Output the (x, y) coordinate of the center of the cell containing the given text.  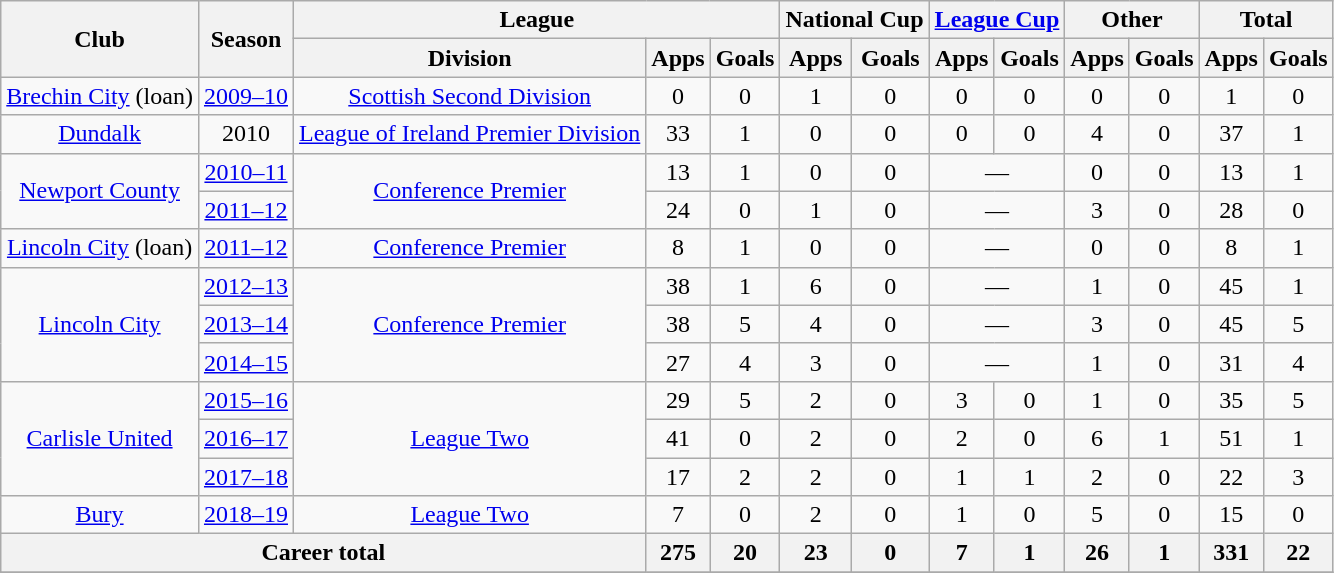
27 (678, 362)
20 (745, 553)
Newport County (100, 191)
37 (1231, 134)
29 (678, 400)
Bury (100, 515)
2013–14 (246, 324)
Brechin City (loan) (100, 96)
2016–17 (246, 438)
2017–18 (246, 477)
Carlisle United (100, 438)
17 (678, 477)
331 (1231, 553)
Season (246, 39)
51 (1231, 438)
2010–11 (246, 172)
League (537, 20)
24 (678, 210)
Other (1132, 20)
28 (1231, 210)
Lincoln City (loan) (100, 248)
15 (1231, 515)
Dundalk (100, 134)
National Cup (854, 20)
2009–10 (246, 96)
Division (470, 58)
2014–15 (246, 362)
41 (678, 438)
League of Ireland Premier Division (470, 134)
26 (1097, 553)
2012–13 (246, 286)
2010 (246, 134)
Lincoln City (100, 324)
35 (1231, 400)
League Cup (997, 20)
Scottish Second Division (470, 96)
Club (100, 39)
33 (678, 134)
Career total (324, 553)
23 (816, 553)
2018–19 (246, 515)
275 (678, 553)
31 (1231, 362)
Total (1266, 20)
2015–16 (246, 400)
